Return [X, Y] of the center of cell containing provided text 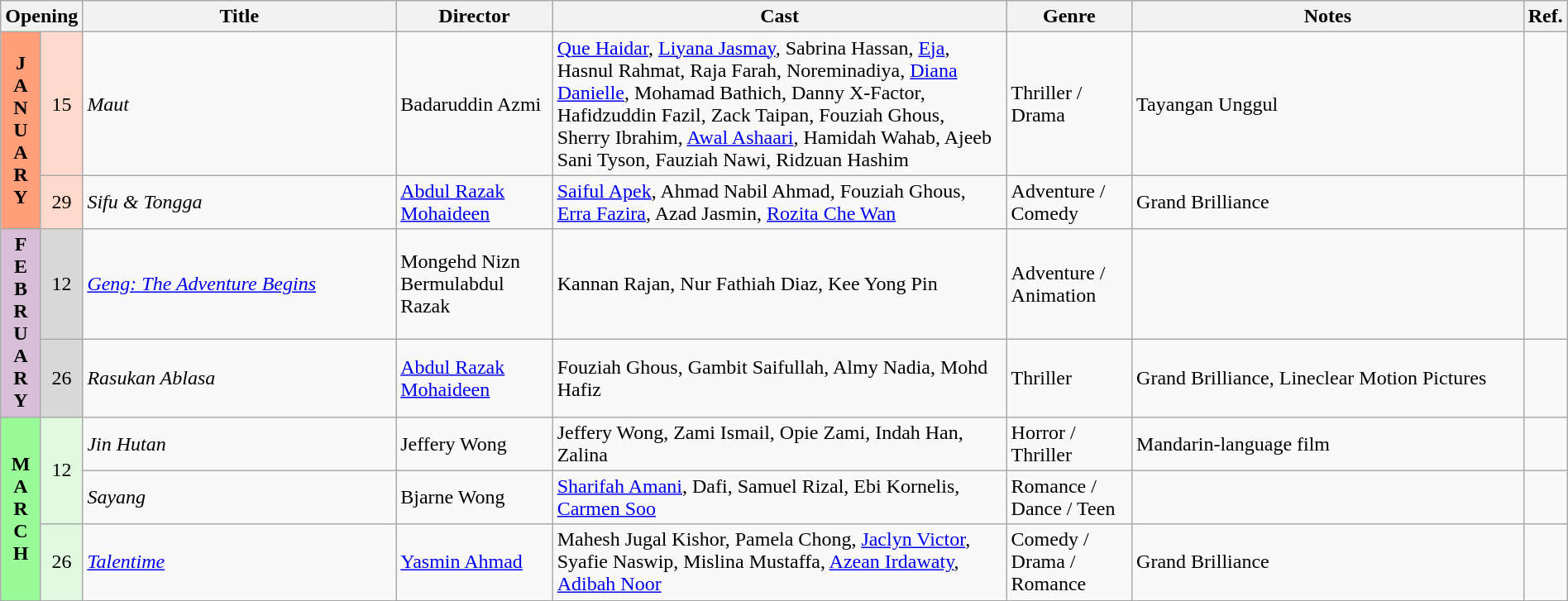
Opening [41, 17]
Thriller [1069, 378]
Horror / Thriller [1069, 443]
FEBRUARY [22, 322]
Grand Brilliance, Lineclear Motion Pictures [1328, 378]
Mongehd Nizn Bermulabdul Razak [475, 284]
Kannan Rajan, Nur Fathiah Diaz, Kee Yong Pin [779, 284]
Jeffery Wong, Zami Ismail, Opie Zami, Indah Han, Zalina [779, 443]
Saiful Apek, Ahmad Nabil Ahmad, Fouziah Ghous, Erra Fazira, Azad Jasmin, Rozita Che Wan [779, 202]
Director [475, 17]
Yasmin Ahmad [475, 562]
Comedy / Drama / Romance [1069, 562]
Thriller / Drama [1069, 104]
Mandarin-language film [1328, 443]
Cast [779, 17]
Fouziah Ghous, Gambit Saifullah, Almy Nadia, Mohd Hafiz [779, 378]
Sayang [240, 498]
15 [61, 104]
Romance / Dance / Teen [1069, 498]
Adventure / Animation [1069, 284]
Tayangan Unggul [1328, 104]
Jin Hutan [240, 443]
Sharifah Amani, Dafi, Samuel Rizal, Ebi Kornelis, Carmen Soo [779, 498]
Notes [1328, 17]
MARCH [22, 508]
Jeffery Wong [475, 443]
JANUARY [22, 131]
Sifu & Tongga [240, 202]
Badaruddin Azmi [475, 104]
Geng: The Adventure Begins [240, 284]
Talentime [240, 562]
Ref. [1545, 17]
Rasukan Ablasa [240, 378]
Bjarne Wong [475, 498]
Genre [1069, 17]
Adventure / Comedy [1069, 202]
Maut [240, 104]
Mahesh Jugal Kishor, Pamela Chong, Jaclyn Victor, Syafie Naswip, Mislina Mustaffa, Azean Irdawaty, Adibah Noor [779, 562]
Title [240, 17]
29 [61, 202]
